Extract the [x, y] coordinate from the center of the cell holding the provided text.  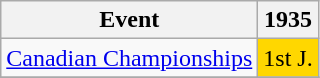
Canadian Championships [130, 58]
1935 [288, 20]
Event [130, 20]
1st J. [288, 58]
